Detect which cell encompasses the target text, then output its (x, y) center coordinate. 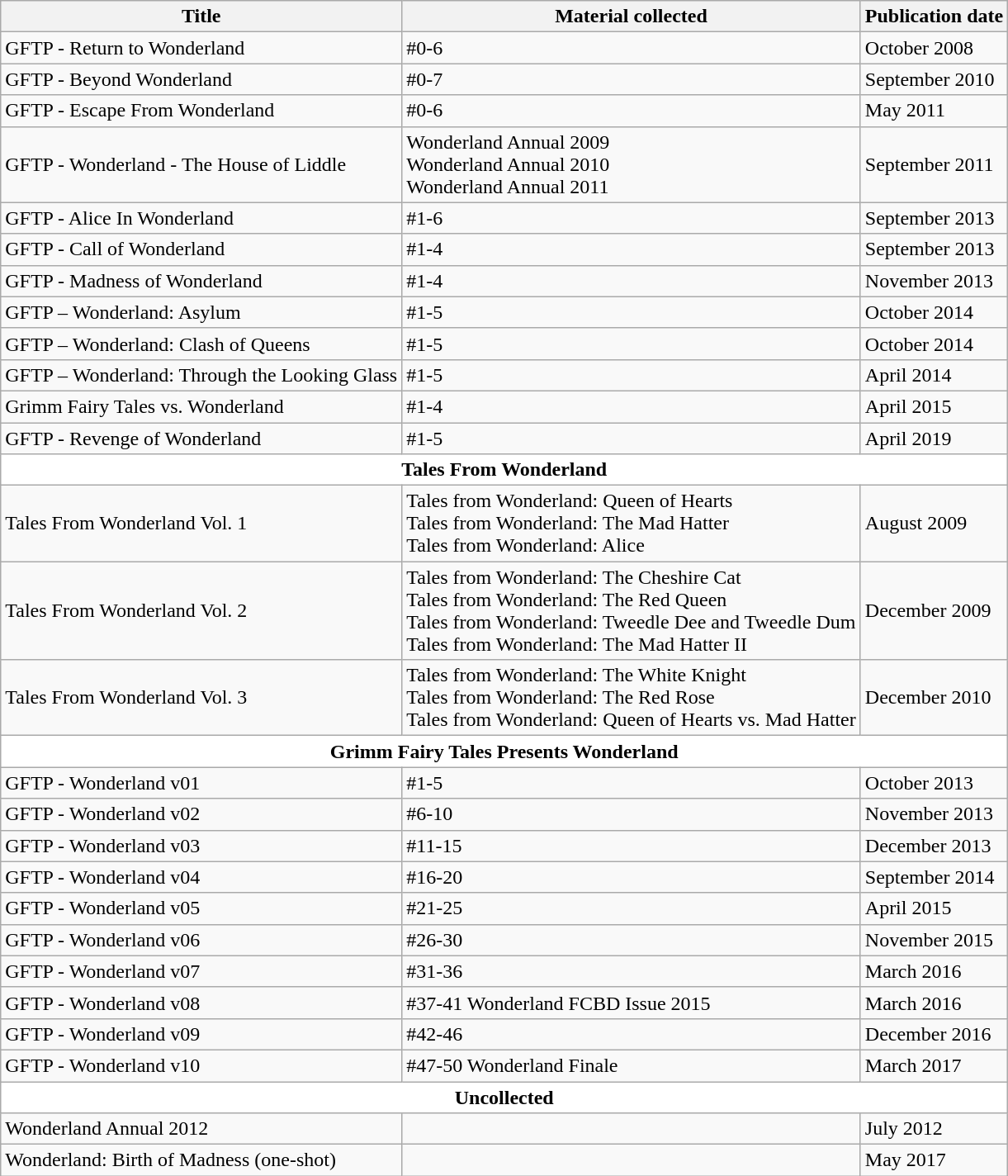
GFTP - Wonderland v01 (201, 783)
GFTP - Return to Wonderland (201, 48)
July 2012 (934, 1129)
Tales from Wonderland: The White Knight Tales from Wonderland: The Red Rose Tales from Wonderland: Queen of Hearts vs. Mad Hatter (632, 698)
GFTP - Madness of Wonderland (201, 281)
#6-10 (632, 814)
May 2017 (934, 1160)
Uncollected (504, 1098)
December 2016 (934, 1034)
GFTP - Beyond Wonderland (201, 79)
April 2019 (934, 439)
GFTP - Revenge of Wonderland (201, 439)
GFTP - Wonderland v03 (201, 846)
GFTP - Wonderland v05 (201, 908)
#0-7 (632, 79)
#16-20 (632, 877)
GFTP - Call of Wonderland (201, 249)
October 2008 (934, 48)
Publication date (934, 17)
GFTP - Wonderland v09 (201, 1034)
Tales from Wonderland: Queen of Hearts Tales from Wonderland: The Mad Hatter Tales from Wonderland: Alice (632, 524)
Wonderland Annual 2012 (201, 1129)
GFTP – Wonderland: Asylum (201, 312)
#42-46 (632, 1034)
May 2011 (934, 111)
GFTP - Wonderland v10 (201, 1065)
September 2014 (934, 877)
Wonderland: Birth of Madness (one-shot) (201, 1160)
August 2009 (934, 524)
#31-36 (632, 971)
December 2013 (934, 846)
GFTP - Wonderland v08 (201, 1003)
GFTP - Wonderland - The House of Liddle (201, 164)
#26-30 (632, 940)
#11-15 (632, 846)
Wonderland Annual 2009 Wonderland Annual 2010 Wonderland Annual 2011 (632, 164)
Tales From Wonderland Vol. 3 (201, 698)
GFTP - Escape From Wonderland (201, 111)
#21-25 (632, 908)
GFTP - Alice In Wonderland (201, 218)
GFTP - Wonderland v06 (201, 940)
October 2013 (934, 783)
March 2017 (934, 1065)
September 2010 (934, 79)
Title (201, 17)
Material collected (632, 17)
December 2010 (934, 698)
GFTP - Wonderland v02 (201, 814)
#47-50 Wonderland Finale (632, 1065)
Tales From Wonderland (504, 470)
Grimm Fairy Tales Presents Wonderland (504, 752)
GFTP - Wonderland v07 (201, 971)
GFTP – Wonderland: Through the Looking Glass (201, 375)
Tales From Wonderland Vol. 2 (201, 611)
November 2015 (934, 940)
#37-41 Wonderland FCBD Issue 2015 (632, 1003)
April 2014 (934, 375)
Tales From Wonderland Vol. 1 (201, 524)
Grimm Fairy Tales vs. Wonderland (201, 406)
#1-6 (632, 218)
September 2011 (934, 164)
GFTP - Wonderland v04 (201, 877)
GFTP – Wonderland: Clash of Queens (201, 344)
December 2009 (934, 611)
